For the text-containing cell, return its midpoint in [X, Y] coordinate format. 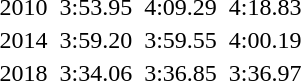
3:59.20 [96, 40]
3:59.55 [181, 40]
